Output the [x, y] coordinate of the center of the cell containing the given text.  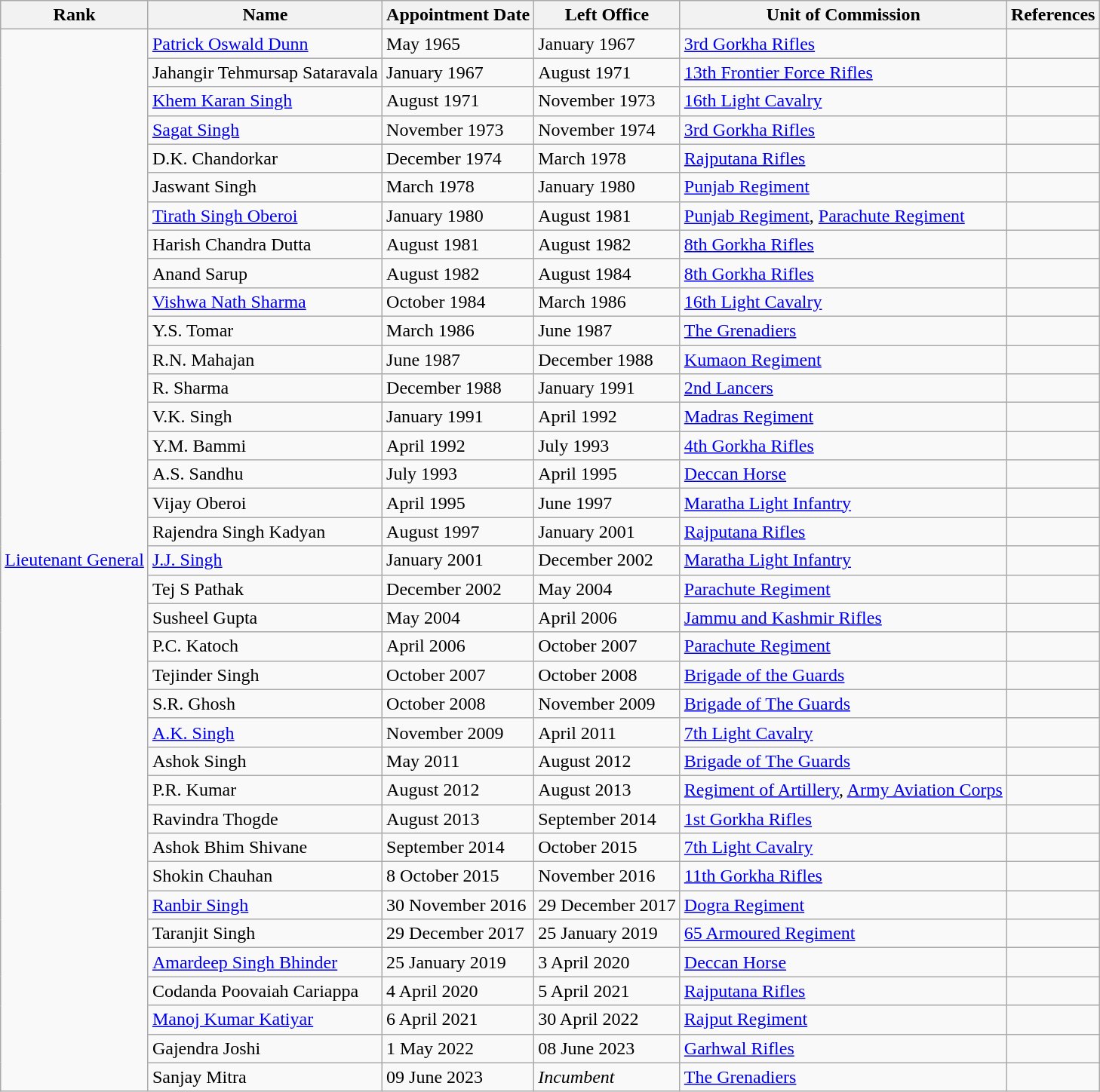
1 May 2022 [459, 1048]
J.J. Singh [265, 560]
Incumbent [607, 1077]
Lieutenant General [75, 560]
Kumaon Regiment [843, 360]
D.K. Chandorkar [265, 158]
Rajendra Singh Kadyan [265, 532]
Sanjay Mitra [265, 1077]
5 April 2021 [607, 991]
S.R. Ghosh [265, 704]
Ranbir Singh [265, 905]
Regiment of Artillery, Army Aviation Corps [843, 790]
P.C. Katoch [265, 646]
Jahangir Tehmursap Sataravala [265, 72]
Susheel Gupta [265, 618]
October 2015 [607, 848]
Ashok Bhim Shivane [265, 848]
65 Armoured Regiment [843, 934]
Left Office [607, 15]
Patrick Oswald Dunn [265, 44]
Rank [75, 15]
Shokin Chauhan [265, 876]
Ashok Singh [265, 761]
Ravindra Thogde [265, 818]
Y.S. Tomar [265, 330]
V.K. Singh [265, 417]
1st Gorkha Rifles [843, 818]
May 2011 [459, 761]
Dogra Regiment [843, 905]
13th Frontier Force Rifles [843, 72]
October 1984 [459, 302]
Vijay Oberoi [265, 503]
Rajput Regiment [843, 1020]
Unit of Commission [843, 15]
Vishwa Nath Sharma [265, 302]
Harish Chandra Dutta [265, 244]
R.N. Mahajan [265, 360]
Tirath Singh Oberoi [265, 216]
P.R. Kumar [265, 790]
Punjab Regiment, Parachute Regiment [843, 216]
November 2016 [607, 876]
R. Sharma [265, 388]
11th Gorkha Rifles [843, 876]
2nd Lancers [843, 388]
Taranjit Singh [265, 934]
30 April 2022 [607, 1020]
Brigade of the Guards [843, 675]
08 June 2023 [607, 1048]
Y.M. Bammi [265, 446]
09 June 2023 [459, 1077]
Punjab Regiment [843, 187]
A.K. Singh [265, 732]
Jammu and Kashmir Rifles [843, 618]
Garhwal Rifles [843, 1048]
Name [265, 15]
6 April 2021 [459, 1020]
Tej S Pathak [265, 589]
A.S. Sandhu [265, 474]
Jaswant Singh [265, 187]
Appointment Date [459, 15]
4 April 2020 [459, 991]
May 1965 [459, 44]
References [1053, 15]
Tejinder Singh [265, 675]
Manoj Kumar Katiyar [265, 1020]
Madras Regiment [843, 417]
30 November 2016 [459, 905]
August 1997 [459, 532]
4th Gorkha Rifles [843, 446]
December 1974 [459, 158]
Amardeep Singh Bhinder [265, 962]
Gajendra Joshi [265, 1048]
Sagat Singh [265, 130]
Codanda Poovaiah Cariappa [265, 991]
August 1984 [607, 273]
November 1974 [607, 130]
Anand Sarup [265, 273]
June 1997 [607, 503]
April 2011 [607, 732]
8 October 2015 [459, 876]
Khem Karan Singh [265, 101]
3 April 2020 [607, 962]
